From the cell containing the given text, extract its center point as (X, Y) coordinate. 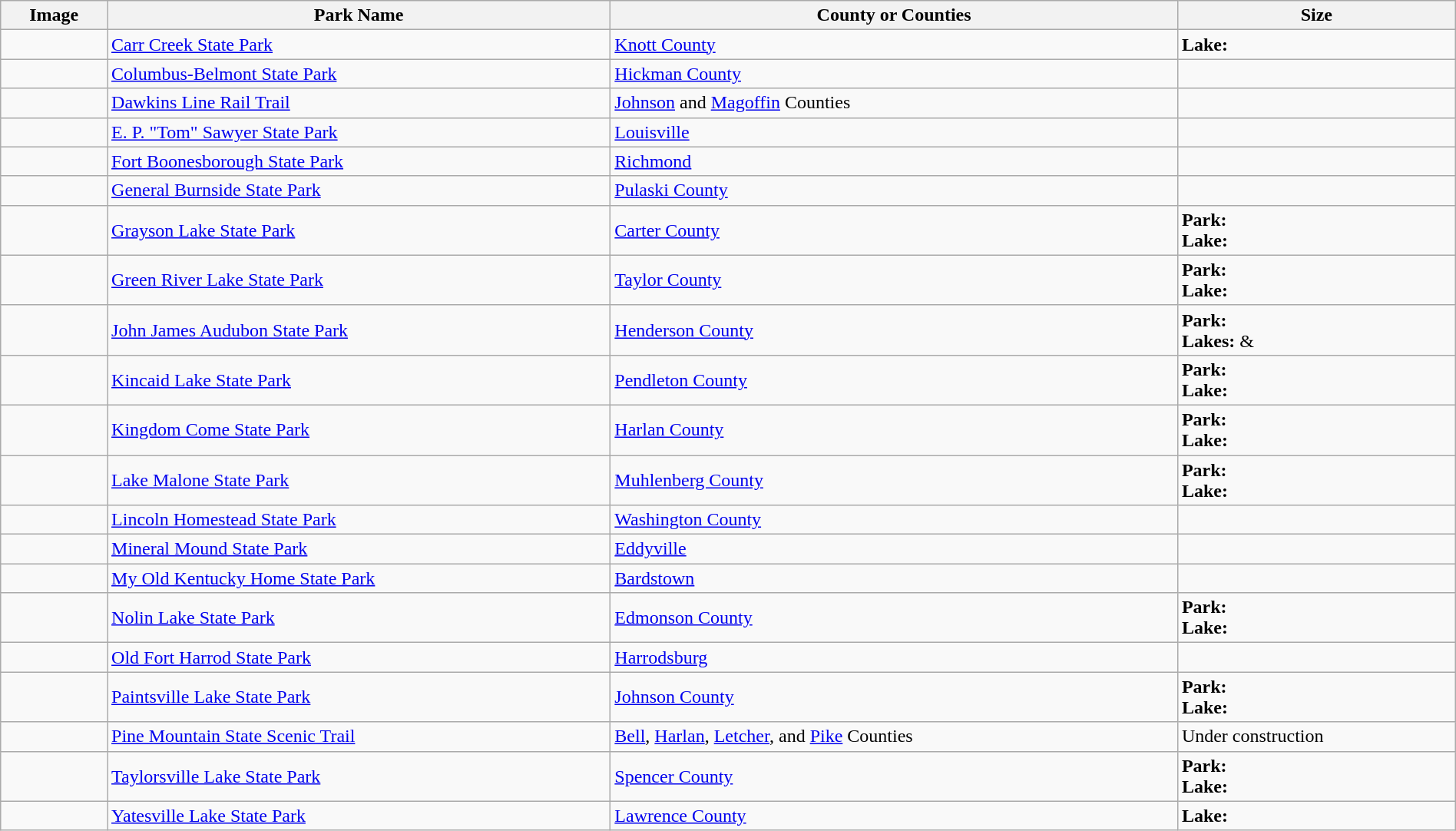
Johnson and Magoffin Counties (894, 103)
Bell, Harlan, Letcher, and Pike Counties (894, 737)
Spencer County (894, 776)
Harrodsburg (894, 657)
Lake Malone State Park (359, 479)
Pine Mountain State Scenic Trail (359, 737)
My Old Kentucky Home State Park (359, 578)
Carr Creek State Park (359, 45)
Park: Lakes: & (1316, 330)
Kingdom Come State Park (359, 430)
Louisville (894, 132)
Pendleton County (894, 379)
Yatesville Lake State Park (359, 816)
General Burnside State Park (359, 190)
Bardstown (894, 578)
Size (1316, 15)
John James Audubon State Park (359, 330)
Taylorsville Lake State Park (359, 776)
Green River Lake State Park (359, 280)
Harlan County (894, 430)
E. P. "Tom" Sawyer State Park (359, 132)
Pulaski County (894, 190)
Paintsville Lake State Park (359, 697)
Lawrence County (894, 816)
Henderson County (894, 330)
Edmonson County (894, 617)
County or Counties (894, 15)
Old Fort Harrod State Park (359, 657)
Muhlenberg County (894, 479)
Park Name (359, 15)
Eddyville (894, 549)
Nolin Lake State Park (359, 617)
Columbus-Belmont State Park (359, 74)
Taylor County (894, 280)
Mineral Mound State Park (359, 549)
Dawkins Line Rail Trail (359, 103)
Grayson Lake State Park (359, 230)
Carter County (894, 230)
Fort Boonesborough State Park (359, 161)
Richmond (894, 161)
Lincoln Homestead State Park (359, 520)
Kincaid Lake State Park (359, 379)
Knott County (894, 45)
Under construction (1316, 737)
Johnson County (894, 697)
Image (54, 15)
Washington County (894, 520)
Hickman County (894, 74)
